From the cell containing the given text, extract its center point as (X, Y) coordinate. 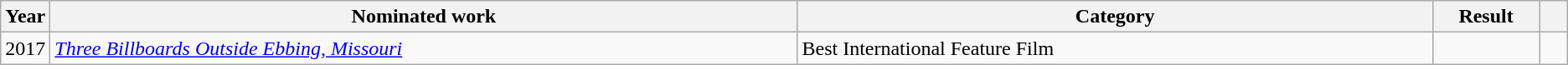
Three Billboards Outside Ebbing, Missouri (424, 48)
Year (25, 17)
2017 (25, 48)
Nominated work (424, 17)
Result (1486, 17)
Category (1115, 17)
Best International Feature Film (1115, 48)
